Identify which cell holds the provided text, then report its (X, Y) central coordinate. 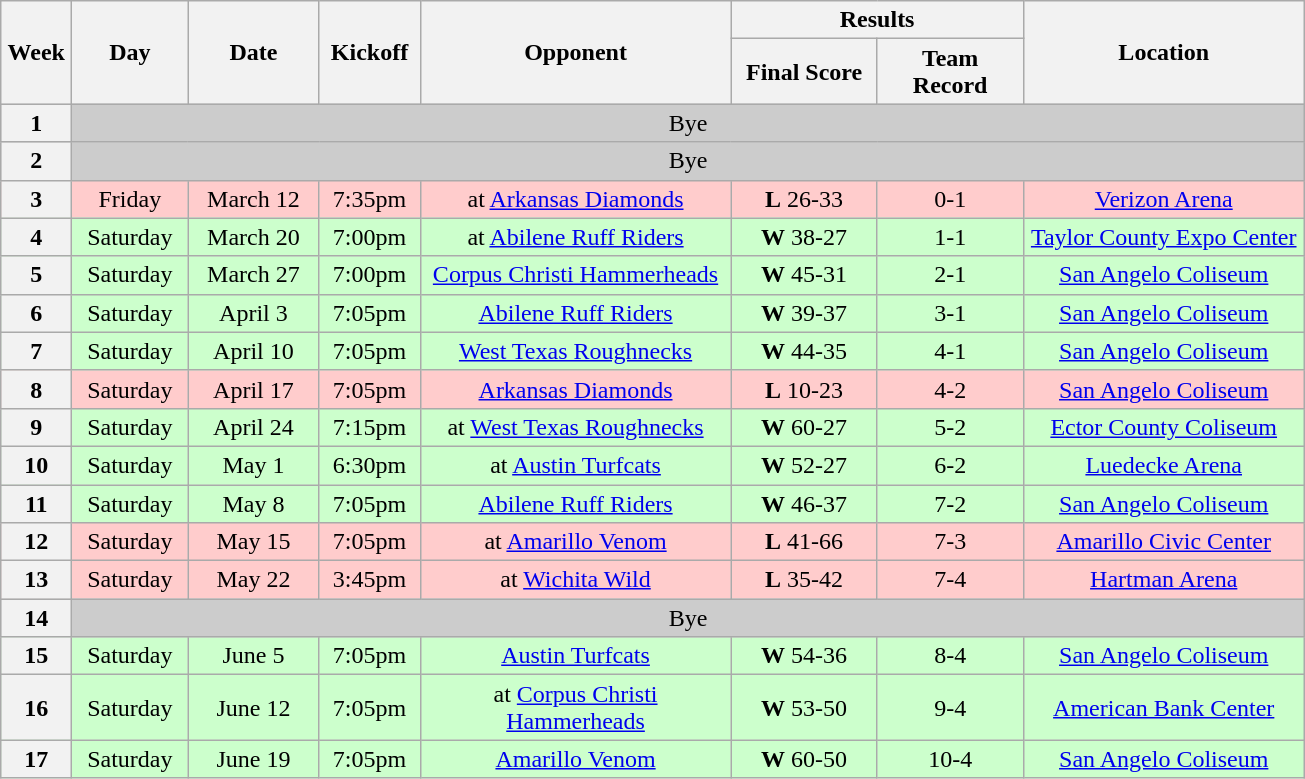
April 17 (254, 389)
June 19 (254, 759)
April 10 (254, 351)
Taylor County Expo Center (1164, 237)
5 (36, 275)
May 1 (254, 465)
at Abilene Ruff Riders (576, 237)
W 60-27 (804, 427)
11 (36, 503)
W 38-27 (804, 237)
L 26-33 (804, 199)
West Texas Roughnecks (576, 351)
10-4 (950, 759)
L 41-66 (804, 542)
0-1 (950, 199)
May 15 (254, 542)
June 5 (254, 656)
W 44-35 (804, 351)
at Arkansas Diamonds (576, 199)
at Corpus Christi Hammerheads (576, 708)
Amarillo Civic Center (1164, 542)
Hartman Arena (1164, 580)
8 (36, 389)
L 10-23 (804, 389)
at Wichita Wild (576, 580)
April 3 (254, 313)
2-1 (950, 275)
7-4 (950, 580)
W 45-31 (804, 275)
March 27 (254, 275)
Ector County Coliseum (1164, 427)
7-3 (950, 542)
W 60-50 (804, 759)
5-2 (950, 427)
W 46-37 (804, 503)
13 (36, 580)
4 (36, 237)
Kickoff (370, 52)
10 (36, 465)
6-2 (950, 465)
1 (36, 123)
Opponent (576, 52)
June 12 (254, 708)
Day (130, 52)
6 (36, 313)
W 53-50 (804, 708)
9 (36, 427)
April 24 (254, 427)
W 39-37 (804, 313)
3 (36, 199)
3:45pm (370, 580)
Team Record (950, 72)
May 8 (254, 503)
4-1 (950, 351)
Location (1164, 52)
Date (254, 52)
14 (36, 618)
Luedecke Arena (1164, 465)
8-4 (950, 656)
4-2 (950, 389)
16 (36, 708)
9-4 (950, 708)
17 (36, 759)
at Amarillo Venom (576, 542)
American Bank Center (1164, 708)
12 (36, 542)
7:15pm (370, 427)
Austin Turfcats (576, 656)
Corpus Christi Hammerheads (576, 275)
at West Texas Roughnecks (576, 427)
Final Score (804, 72)
Verizon Arena (1164, 199)
3-1 (950, 313)
Friday (130, 199)
2 (36, 161)
15 (36, 656)
W 54-36 (804, 656)
March 20 (254, 237)
7-2 (950, 503)
Amarillo Venom (576, 759)
Arkansas Diamonds (576, 389)
March 12 (254, 199)
L 35-42 (804, 580)
May 22 (254, 580)
at Austin Turfcats (576, 465)
1-1 (950, 237)
7:35pm (370, 199)
6:30pm (370, 465)
Week (36, 52)
W 52-27 (804, 465)
7 (36, 351)
Results (877, 20)
